Output the (x, y) coordinate of the center of the cell containing the given text.  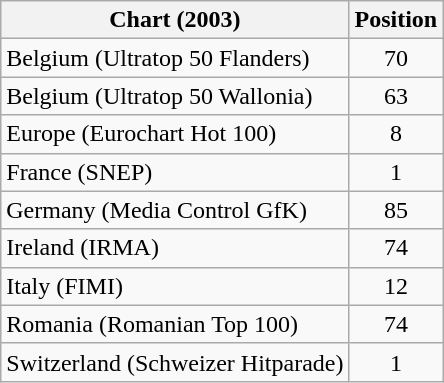
Europe (Eurochart Hot 100) (175, 134)
Belgium (Ultratop 50 Wallonia) (175, 96)
Chart (2003) (175, 20)
85 (396, 210)
Germany (Media Control GfK) (175, 210)
70 (396, 58)
63 (396, 96)
12 (396, 286)
Belgium (Ultratop 50 Flanders) (175, 58)
France (SNEP) (175, 172)
8 (396, 134)
Ireland (IRMA) (175, 248)
Romania (Romanian Top 100) (175, 324)
Switzerland (Schweizer Hitparade) (175, 362)
Italy (FIMI) (175, 286)
Position (396, 20)
